Capture the cell that displays the provided text and extract its [x, y] central coordinate. 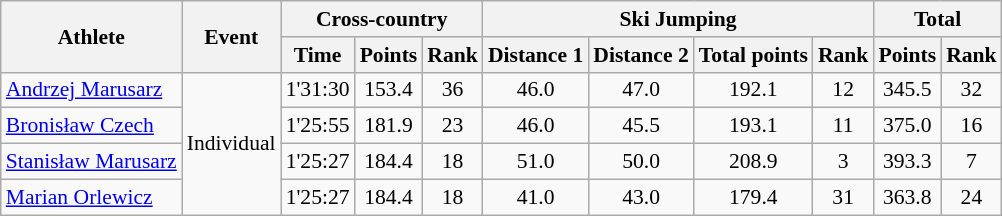
345.5 [907, 90]
192.1 [754, 90]
36 [452, 90]
12 [844, 90]
Andrzej Marusarz [92, 90]
43.0 [640, 197]
Athlete [92, 36]
153.4 [389, 90]
Ski Jumping [678, 19]
11 [844, 126]
51.0 [536, 162]
179.4 [754, 197]
363.8 [907, 197]
31 [844, 197]
Cross-country [382, 19]
Event [232, 36]
1'31:30 [318, 90]
Marian Orlewicz [92, 197]
3 [844, 162]
Time [318, 55]
193.1 [754, 126]
Distance 1 [536, 55]
Total [937, 19]
375.0 [907, 126]
7 [972, 162]
Stanisław Marusarz [92, 162]
208.9 [754, 162]
32 [972, 90]
181.9 [389, 126]
393.3 [907, 162]
Total points [754, 55]
50.0 [640, 162]
1'25:55 [318, 126]
45.5 [640, 126]
Distance 2 [640, 55]
41.0 [536, 197]
47.0 [640, 90]
23 [452, 126]
16 [972, 126]
Individual [232, 143]
Bronisław Czech [92, 126]
24 [972, 197]
